Extract the [X, Y] coordinate from the center of the cell holding the provided text.  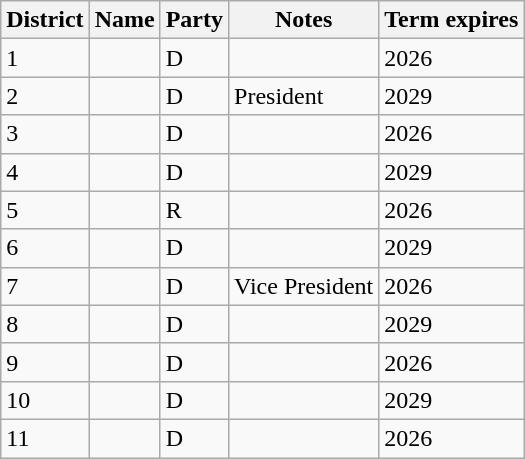
11 [45, 438]
R [194, 210]
9 [45, 362]
3 [45, 134]
President [304, 96]
Notes [304, 20]
10 [45, 400]
8 [45, 324]
District [45, 20]
Term expires [452, 20]
6 [45, 248]
4 [45, 172]
1 [45, 58]
5 [45, 210]
Name [124, 20]
Vice President [304, 286]
2 [45, 96]
Party [194, 20]
7 [45, 286]
